Return the (X, Y) coordinate for the center point of the cell that contains the specified text.  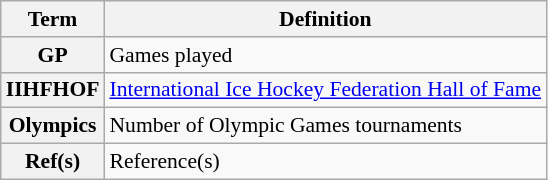
GP (53, 55)
Ref(s) (53, 162)
IIHFHOF (53, 90)
Games played (325, 55)
Olympics (53, 126)
Term (53, 19)
Reference(s) (325, 162)
Number of Olympic Games tournaments (325, 126)
International Ice Hockey Federation Hall of Fame (325, 90)
Definition (325, 19)
